Return [x, y] of the center of cell containing provided text 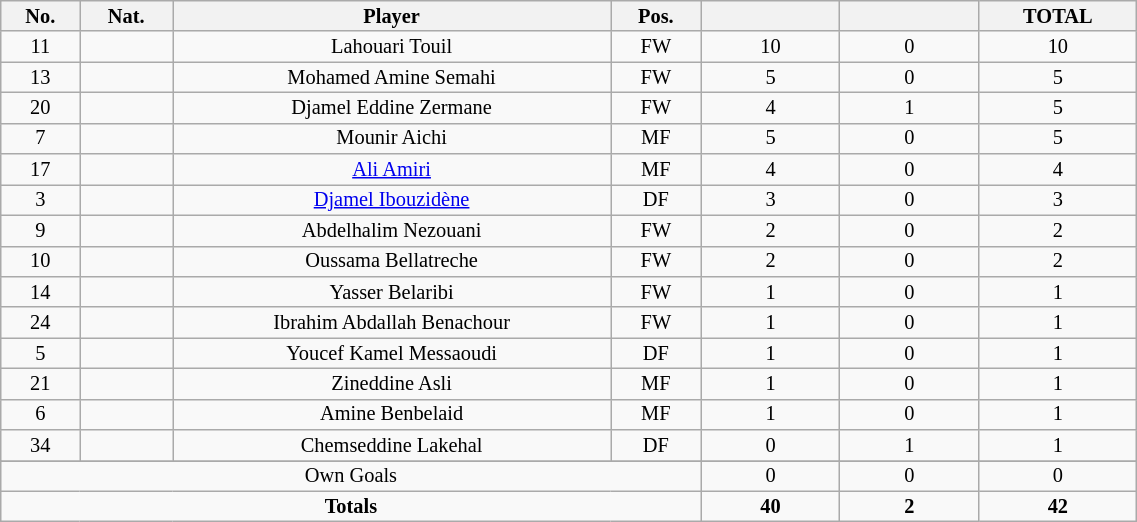
Ali Amiri [392, 170]
13 [40, 78]
Oussama Bellatreche [392, 262]
TOTAL [1058, 16]
34 [40, 446]
Nat. [126, 16]
Ibrahim Abdallah Benachour [392, 322]
Player [392, 16]
Own Goals [351, 476]
7 [40, 138]
20 [40, 108]
No. [40, 16]
40 [770, 506]
Chemseddine Lakehal [392, 446]
Abdelhalim Nezouani [392, 230]
Djamel Eddine Zermane [392, 108]
Amine Benbelaid [392, 414]
Zineddine Asli [392, 384]
Mohamed Amine Semahi [392, 78]
Pos. [656, 16]
Lahouari Touil [392, 46]
14 [40, 292]
21 [40, 384]
9 [40, 230]
24 [40, 322]
Mounir Aichi [392, 138]
17 [40, 170]
Djamel Ibouzidène [392, 200]
6 [40, 414]
42 [1058, 506]
Youcef Kamel Messaoudi [392, 354]
Yasser Belaribi [392, 292]
11 [40, 46]
Totals [351, 506]
